Pinpoint the cell where the given text exists, returning its (x, y) midpoint coordinate. 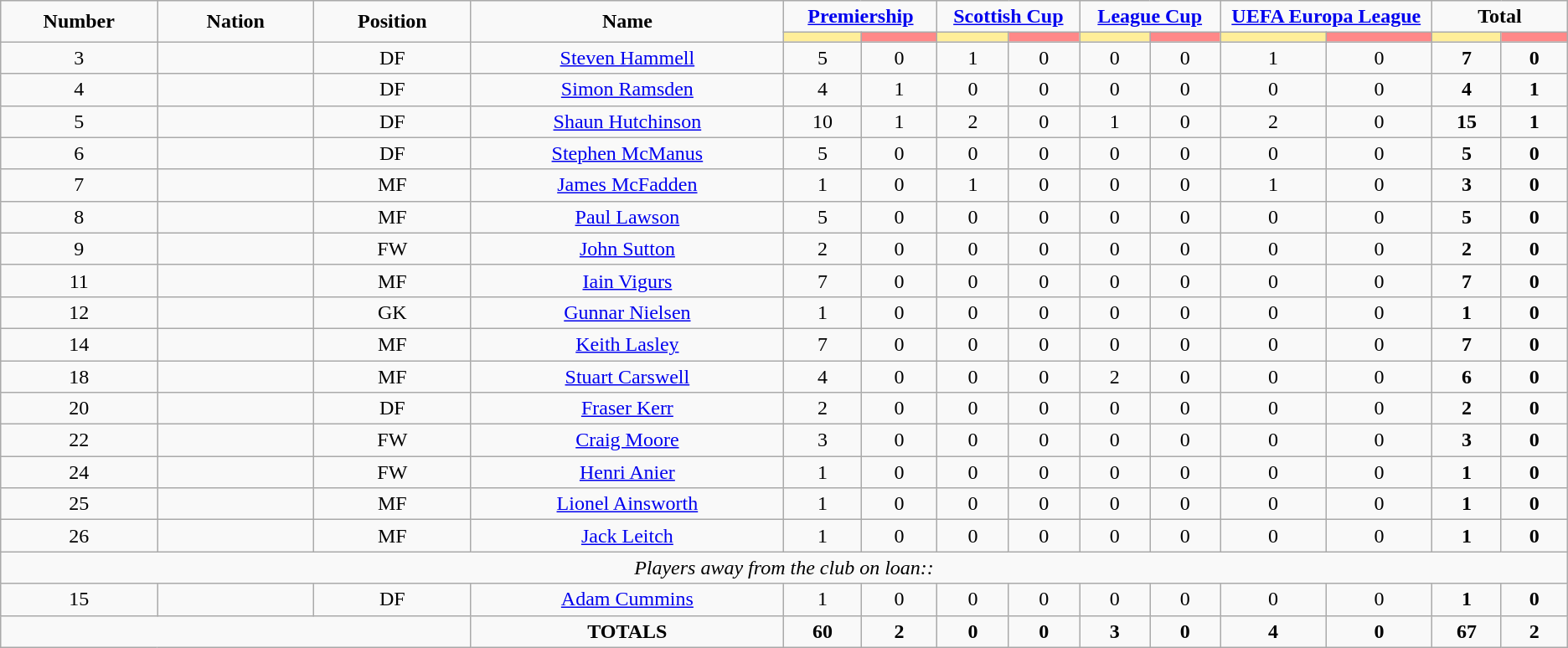
Iain Vigurs (627, 280)
League Cup (1150, 17)
20 (79, 409)
Stephen McManus (627, 153)
Craig Moore (627, 440)
Name (627, 22)
11 (79, 280)
Fraser Kerr (627, 409)
Nation (236, 22)
Lionel Ainsworth (627, 504)
Gunnar Nielsen (627, 312)
Steven Hammell (627, 58)
14 (79, 344)
12 (79, 312)
10 (823, 121)
Number (79, 22)
John Sutton (627, 249)
James McFadden (627, 185)
Simon Ramsden (627, 90)
67 (1467, 631)
UEFA Europa League (1327, 17)
Adam Cummins (627, 599)
8 (79, 217)
60 (823, 631)
18 (79, 376)
26 (79, 536)
22 (79, 440)
Scottish Cup (1008, 17)
Henri Anier (627, 472)
Stuart Carswell (627, 376)
Jack Leitch (627, 536)
Position (392, 22)
Shaun Hutchinson (627, 121)
Premiership (861, 17)
Paul Lawson (627, 217)
Total (1499, 17)
TOTALS (627, 631)
Players away from the club on loan:: (784, 568)
Keith Lasley (627, 344)
25 (79, 504)
9 (79, 249)
24 (79, 472)
GK (392, 312)
